Find where the given text appears and provide that cell's center as [x, y] coordinate. 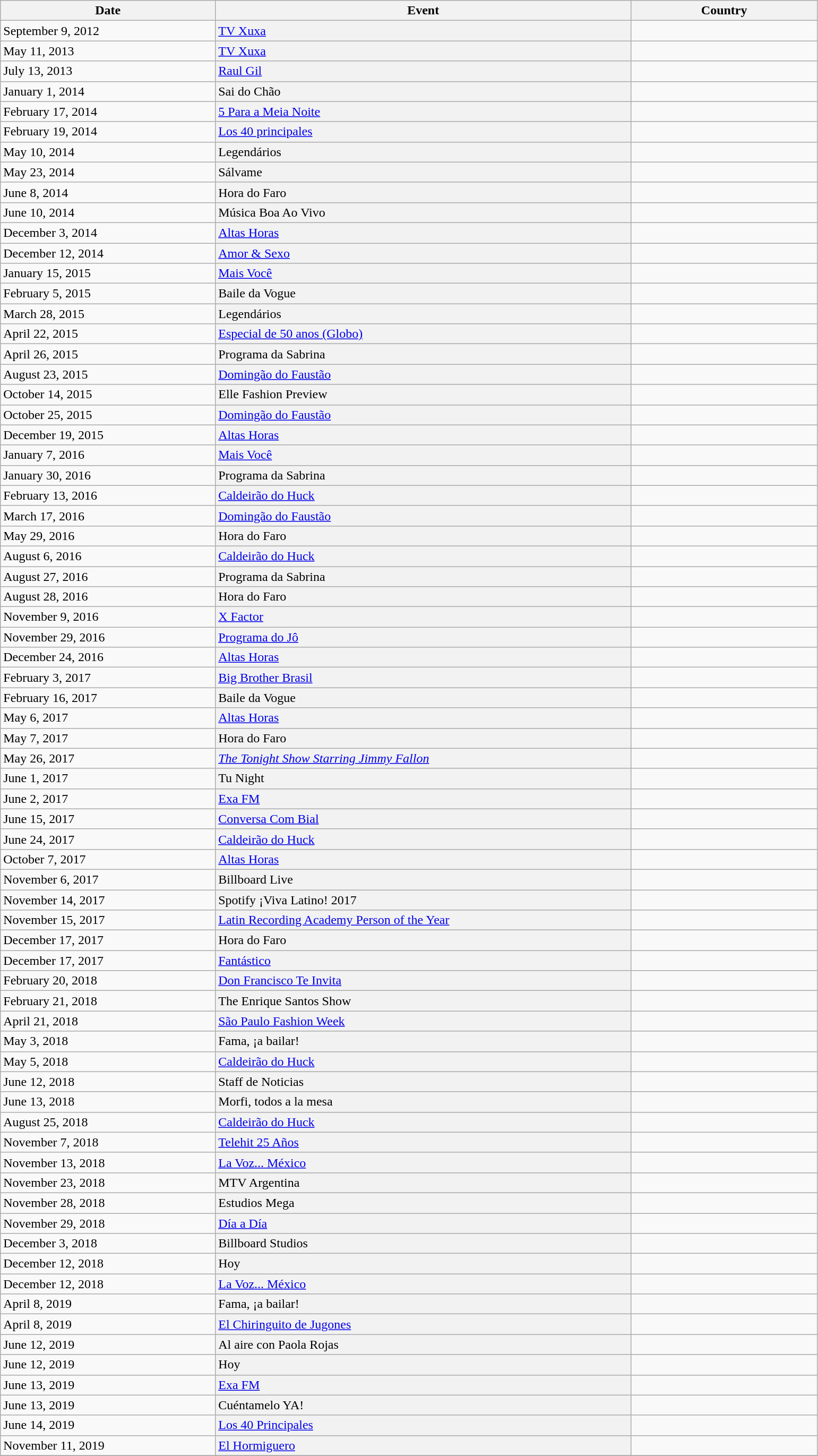
January 30, 2016 [108, 475]
July 13, 2013 [108, 71]
Al aire con Paola Rojas [424, 1344]
October 7, 2017 [108, 859]
January 15, 2015 [108, 273]
Staff de Noticias [424, 1082]
Programa do Jô [424, 637]
Billboard Studios [424, 1244]
February 21, 2018 [108, 1001]
Telehit 25 Años [424, 1142]
Country [724, 11]
December 12, 2014 [108, 253]
June 12, 2018 [108, 1082]
May 26, 2017 [108, 758]
Date [108, 11]
MTV Argentina [424, 1183]
September 9, 2012 [108, 31]
Música Boa Ao Vivo [424, 212]
August 23, 2015 [108, 374]
December 3, 2018 [108, 1244]
August 28, 2016 [108, 597]
Los 40 Principales [424, 1425]
April 22, 2015 [108, 334]
March 28, 2015 [108, 314]
May 23, 2014 [108, 172]
Cuéntamelo YA! [424, 1405]
May 3, 2018 [108, 1041]
5 Para a Meia Noite [424, 112]
Spotify ¡Viva Latino! 2017 [424, 900]
June 13, 2018 [108, 1102]
Estudios Mega [424, 1203]
Don Francisco Te Invita [424, 981]
Conversa Com Bial [424, 819]
November 28, 2018 [108, 1203]
February 13, 2016 [108, 495]
Tu Night [424, 778]
August 6, 2016 [108, 556]
February 17, 2014 [108, 112]
Latin Recording Academy Person of the Year [424, 920]
November 11, 2019 [108, 1445]
Morfi, todos a la mesa [424, 1102]
November 29, 2018 [108, 1223]
Event [424, 11]
August 25, 2018 [108, 1122]
November 14, 2017 [108, 900]
November 23, 2018 [108, 1183]
São Paulo Fashion Week [424, 1021]
August 27, 2016 [108, 576]
November 13, 2018 [108, 1162]
The Enrique Santos Show [424, 1001]
October 14, 2015 [108, 395]
May 10, 2014 [108, 152]
June 10, 2014 [108, 212]
June 24, 2017 [108, 839]
January 7, 2016 [108, 455]
May 6, 2017 [108, 718]
Día a Día [424, 1223]
November 9, 2016 [108, 617]
February 3, 2017 [108, 678]
Amor & Sexo [424, 253]
June 15, 2017 [108, 819]
X Factor [424, 617]
February 20, 2018 [108, 981]
January 1, 2014 [108, 91]
El Hormiguero [424, 1445]
October 25, 2015 [108, 415]
April 21, 2018 [108, 1021]
June 2, 2017 [108, 799]
Los 40 principales [424, 132]
June 1, 2017 [108, 778]
November 7, 2018 [108, 1142]
Sai do Chão [424, 91]
May 29, 2016 [108, 536]
December 19, 2015 [108, 435]
Especial de 50 anos (Globo) [424, 334]
May 5, 2018 [108, 1061]
June 8, 2014 [108, 192]
June 14, 2019 [108, 1425]
March 17, 2016 [108, 516]
May 11, 2013 [108, 51]
Billboard Live [424, 879]
November 6, 2017 [108, 879]
Sálvame [424, 172]
Fantástico [424, 961]
February 5, 2015 [108, 294]
Elle Fashion Preview [424, 395]
February 16, 2017 [108, 698]
The Tonight Show Starring Jimmy Fallon [424, 758]
Big Brother Brasil [424, 678]
April 26, 2015 [108, 354]
November 29, 2016 [108, 637]
Raul Gil [424, 71]
May 7, 2017 [108, 738]
December 24, 2016 [108, 657]
November 15, 2017 [108, 920]
El Chiringuito de Jugones [424, 1324]
February 19, 2014 [108, 132]
December 3, 2014 [108, 233]
